Find where the given text appears and provide that cell's center as (x, y) coordinate. 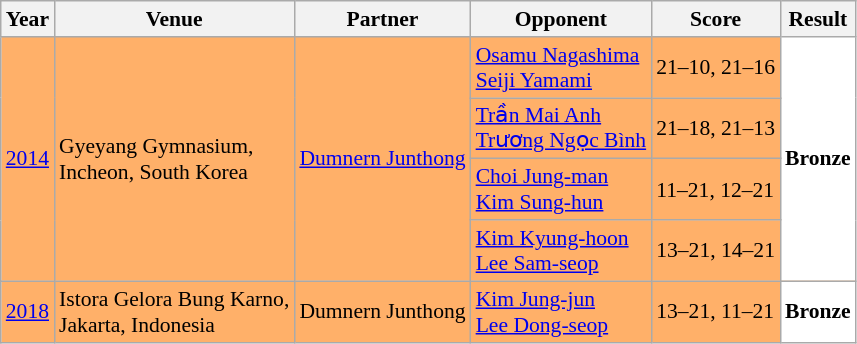
Score (716, 19)
Venue (174, 19)
Choi Jung-man Kim Sung-hun (562, 190)
21–10, 21–16 (716, 68)
Istora Gelora Bung Karno,Jakarta, Indonesia (174, 312)
Partner (382, 19)
13–21, 14–21 (716, 250)
Year (28, 19)
2018 (28, 312)
Kim Kyung-hoon Lee Sam-seop (562, 250)
11–21, 12–21 (716, 190)
Opponent (562, 19)
Trần Mai Anh Trương Ngọc Bình (562, 128)
21–18, 21–13 (716, 128)
Gyeyang Gymnasium,Incheon, South Korea (174, 159)
Kim Jung-jun Lee Dong-seop (562, 312)
13–21, 11–21 (716, 312)
Result (818, 19)
2014 (28, 159)
Osamu Nagashima Seiji Yamami (562, 68)
